Extract the (X, Y) coordinate from the center of the cell holding the provided text.  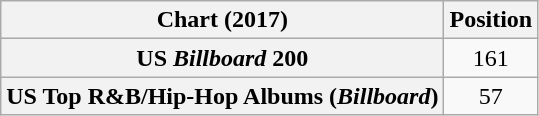
US Top R&B/Hip-Hop Albums (Billboard) (222, 96)
161 (491, 58)
57 (491, 96)
Position (491, 20)
US Billboard 200 (222, 58)
Chart (2017) (222, 20)
